Return (X, Y) of the center of cell containing provided text 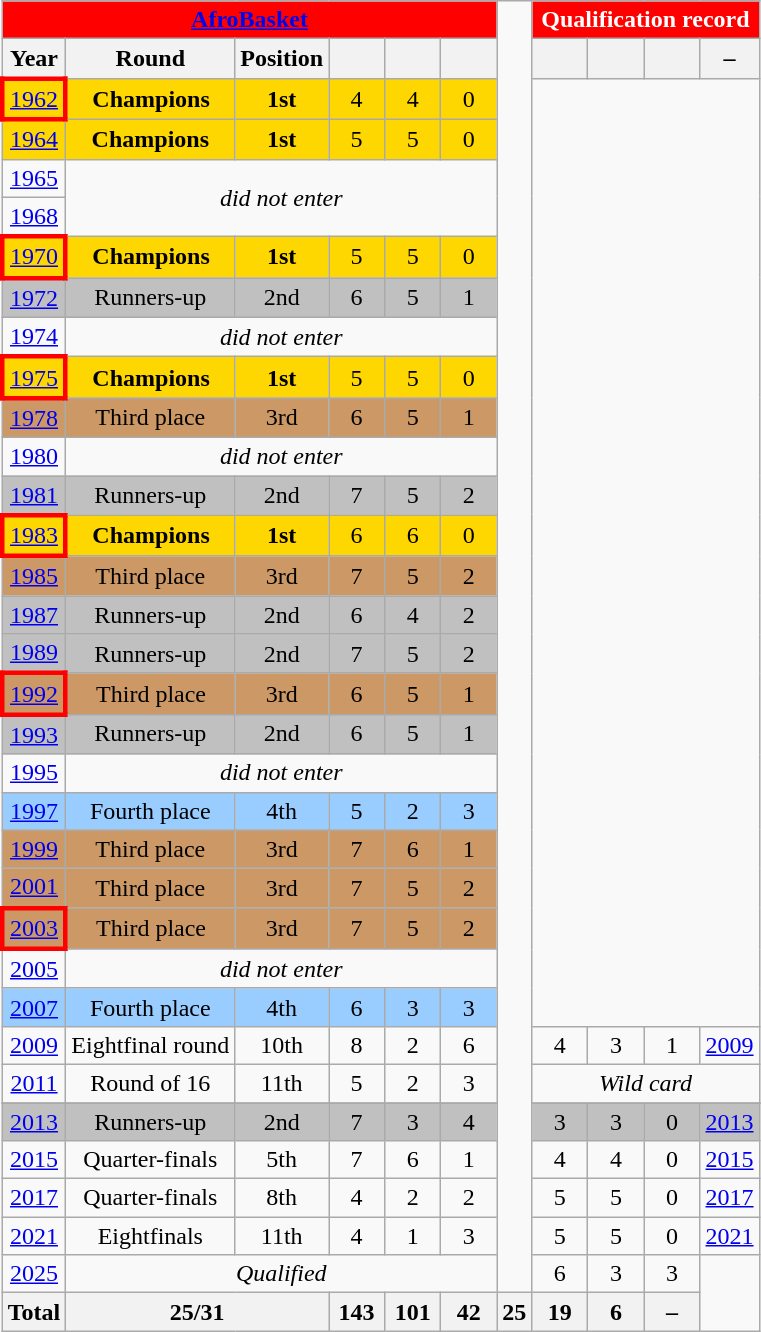
1978 (34, 418)
Eightfinal round (150, 1045)
19 (560, 1312)
2007 (34, 1007)
1964 (34, 139)
Wild card (646, 1083)
Round (150, 59)
Round of 16 (150, 1083)
5th (282, 1160)
1983 (34, 536)
1974 (34, 337)
8 (357, 1045)
Total (34, 1312)
42 (469, 1312)
1993 (34, 734)
8th (282, 1198)
Qualification record (646, 20)
1968 (34, 217)
1987 (34, 615)
2005 (34, 969)
2003 (34, 928)
Eightfinals (150, 1236)
1997 (34, 811)
1965 (34, 178)
1989 (34, 654)
Qualified (282, 1274)
AfroBasket (250, 20)
25/31 (198, 1312)
1981 (34, 496)
2025 (34, 1274)
2011 (34, 1083)
143 (357, 1312)
1970 (34, 258)
1995 (34, 773)
1985 (34, 576)
1975 (34, 378)
101 (413, 1312)
Year (34, 59)
1980 (34, 456)
10th (282, 1045)
Position (282, 59)
25 (514, 1312)
1992 (34, 694)
1972 (34, 298)
1962 (34, 98)
1999 (34, 849)
2001 (34, 888)
